Output the [X, Y] coordinate of the center of the cell containing the given text.  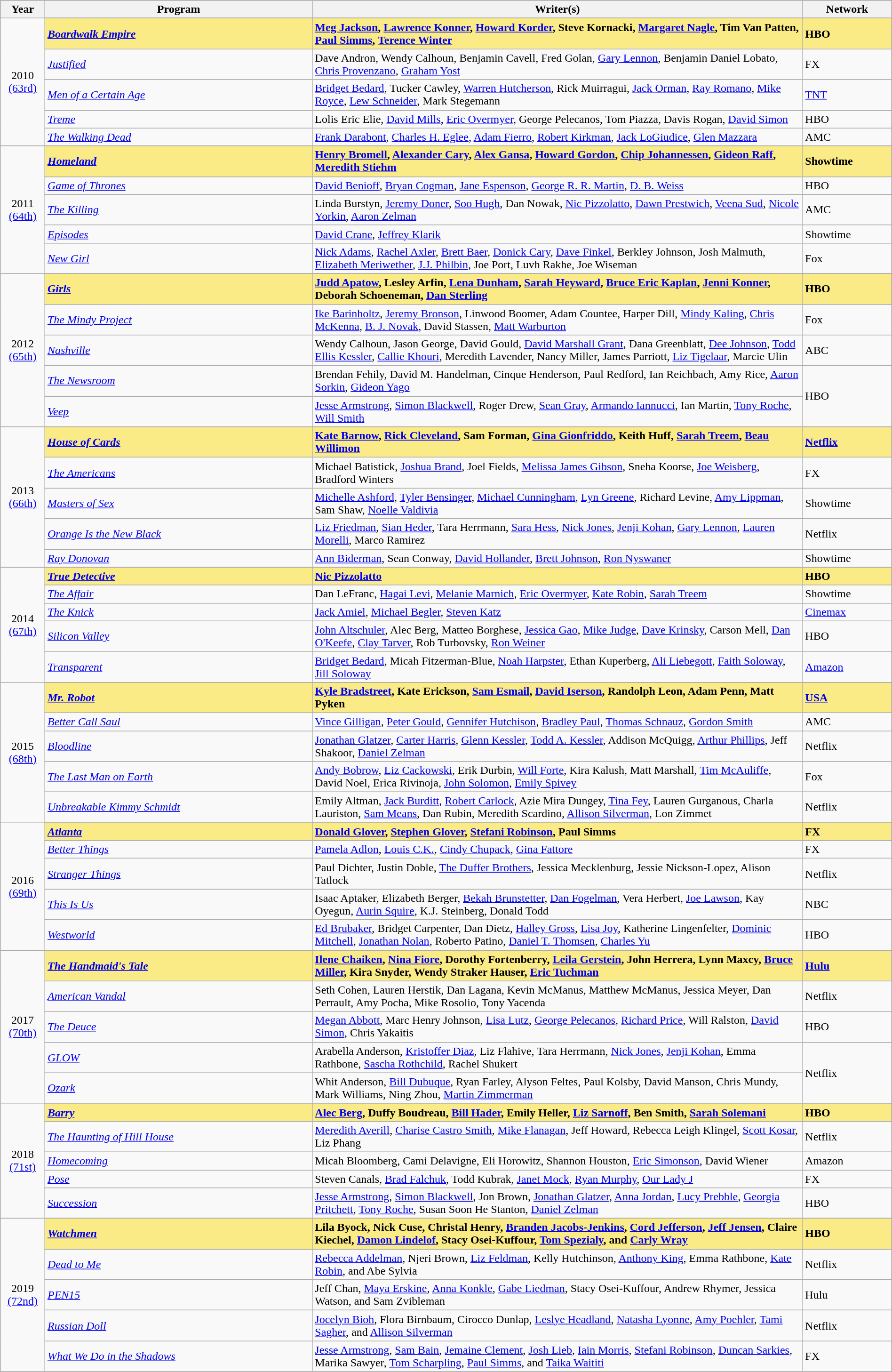
David Benioff, Bryan Cogman, Jane Espenson, George R. R. Martin, D. B. Weiss [557, 185]
The Mindy Project [178, 319]
Kate Barnow, Rick Cleveland, Sam Forman, Gina Gionfriddo, Keith Huff, Sarah Treem, Beau Willimon [557, 442]
Whit Anderson, Bill Dubuque, Ryan Farley, Alyson Feltes, Paul Kolsby, David Manson, Chris Mundy, Mark Williams, Ning Zhou, Martin Zimmerman [557, 1088]
Liz Friedman, Sian Heder, Tara Herrmann, Sara Hess, Nick Jones, Jenji Kohan, Gary Lennon, Lauren Morelli, Marco Ramirez [557, 534]
2016(69th) [23, 887]
Westworld [178, 935]
ABC [847, 350]
Vince Gilligan, Peter Gould, Gennifer Hutchison, Bradley Paul, Thomas Schnauz, Gordon Smith [557, 722]
Arabella Anderson, Kristoffer Diaz, Liz Flahive, Tara Herrmann, Nick Jones, Jenji Kohan, Emma Rathbone, Sascha Rothchild, Rachel Shukert [557, 1057]
Brendan Fehily, David M. Handelman, Cinque Henderson, Paul Redford, Ian Reichbach, Amy Rice, Aaron Sorkin, Gideon Yago [557, 381]
Pamela Adlon, Louis C.K., Cindy Chupack, Gina Fattore [557, 850]
Unbreakable Kimmy Schmidt [178, 808]
2015(68th) [23, 752]
2011(64th) [23, 210]
Succession [178, 1203]
2019(72nd) [23, 1295]
The Affair [178, 594]
Meg Jackson, Lawrence Konner, Howard Korder, Steve Kornacki, Margaret Nagle, Tim Van Patten, Paul Simms, Terence Winter [557, 34]
Frank Darabont, Charles H. Eglee, Adam Fierro, Robert Kirkman, Jack LoGiudice, Glen Mazzara [557, 137]
Dead to Me [178, 1264]
Year [23, 9]
Veep [178, 411]
Bloodline [178, 746]
Stranger Things [178, 874]
Transparent [178, 666]
Game of Thrones [178, 185]
Kyle Bradstreet, Kate Erickson, Sam Esmail, David Iserson, Randolph Leon, Adam Penn, Matt Pyken [557, 698]
Men of a Certain Age [178, 95]
Lolis Eric Elie, David Mills, Eric Overmyer, George Pelecanos, Tom Piazza, Davis Rogan, David Simon [557, 119]
Bridget Bedard, Micah Fitzerman-Blue, Noah Harpster, Ethan Kuperberg, Ali Liebegott, Faith Soloway, Jill Soloway [557, 666]
Treme [178, 119]
PEN15 [178, 1295]
John Altschuler, Alec Berg, Matteo Borghese, Jessica Gao, Mike Judge, Dave Krinsky, Carson Mell, Dan O'Keefe, Clay Tarver, Rob Turbovsky, Ron Weiner [557, 636]
2012(65th) [23, 350]
The Last Man on Earth [178, 777]
The Walking Dead [178, 137]
True Detective [178, 576]
Better Things [178, 850]
Bridget Bedard, Tucker Cawley, Warren Hutcherson, Rick Muirragui, Jack Orman, Ray Romano, Mike Royce, Lew Schneider, Mark Stegemann [557, 95]
The Knick [178, 612]
Russian Doll [178, 1325]
Cinemax [847, 612]
Linda Burstyn, Jeremy Doner, Soo Hugh, Dan Nowak, Nic Pizzolatto, Dawn Prestwich, Veena Sud, Nicole Yorkin, Aaron Zelman [557, 210]
Michael Batistick, Joshua Brand, Joel Fields, Melissa James Gibson, Sneha Koorse, Joe Weisberg, Bradford Winters [557, 473]
TNT [847, 95]
Watchmen [178, 1234]
NBC [847, 905]
American Vandal [178, 996]
Program [178, 9]
David Crane, Jeffrey Klarik [557, 234]
Paul Dichter, Justin Doble, The Duffer Brothers, Jessica Mecklenburg, Jessie Nickson-Lopez, Alison Tatlock [557, 874]
The Deuce [178, 1027]
Better Call Saul [178, 722]
GLOW [178, 1057]
Silicon Valley [178, 636]
Michelle Ashford, Tyler Bensinger, Michael Cunningham, Lyn Greene, Richard Levine, Amy Lippman, Sam Shaw, Noelle Valdivia [557, 504]
The Americans [178, 473]
Network [847, 9]
House of Cards [178, 442]
Jocelyn Bioh, Flora Birnbaum, Cirocco Dunlap, Leslye Headland, Natasha Lyonne, Amy Poehler, Tami Sagher, and Allison Silverman [557, 1325]
2010(63rd) [23, 82]
USA [847, 698]
Episodes [178, 234]
Alec Berg, Duffy Boudreau, Bill Hader, Emily Heller, Liz Sarnoff, Ben Smith, Sarah Solemani [557, 1112]
Meredith Averill, Charise Castro Smith, Mike Flanagan, Jeff Howard, Rebecca Leigh Klingel, Scott Kosar, Liz Phang [557, 1136]
Homecoming [178, 1161]
Dave Andron, Wendy Calhoun, Benjamin Cavell, Fred Golan, Gary Lennon, Benjamin Daniel Lobato, Chris Provenzano, Graham Yost [557, 64]
Nic Pizzolatto [557, 576]
Seth Cohen, Lauren Herstik, Dan Lagana, Kevin McManus, Matthew McManus, Jessica Meyer, Dan Perrault, Amy Pocha, Mike Rosolio, Tony Yacenda [557, 996]
2013(66th) [23, 497]
Nashville [178, 350]
Mr. Robot [178, 698]
Justified [178, 64]
The Haunting of Hill House [178, 1136]
Jack Amiel, Michael Begler, Steven Katz [557, 612]
The Handmaid's Tale [178, 966]
Donald Glover, Stephen Glover, Stefani Robinson, Paul Simms [557, 832]
Orange Is the New Black [178, 534]
Atlanta [178, 832]
Ike Barinholtz, Jeremy Bronson, Linwood Boomer, Adam Countee, Harper Dill, Mindy Kaling, Chris McKenna, B. J. Novak, David Stassen, Matt Warburton [557, 319]
Rebecca Addelman, Njeri Brown, Liz Feldman, Kelly Hutchinson, Anthony King, Emma Rathbone, Kate Robin, and Abe Sylvia [557, 1264]
Henry Bromell, Alexander Cary, Alex Gansa, Howard Gordon, Chip Johannessen, Gideon Raff, Meredith Stiehm [557, 161]
Steven Canals, Brad Falchuk, Todd Kubrak, Janet Mock, Ryan Murphy, Our Lady J [557, 1179]
What We Do in the Shadows [178, 1356]
The Newsroom [178, 381]
Barry [178, 1112]
New Girl [178, 258]
Jeff Chan, Maya Erskine, Anna Konkle, Gabe Liedman, Stacy Osei-Kuffour, Andrew Rhymer, Jessica Watson, and Sam Zvibleman [557, 1295]
Jonathan Glatzer, Carter Harris, Glenn Kessler, Todd A. Kessler, Addison McQuigg, Arthur Phillips, Jeff Shakoor, Daniel Zelman [557, 746]
Girls [178, 289]
2014(67th) [23, 625]
Jesse Armstrong, Simon Blackwell, Roger Drew, Sean Gray, Armando Iannucci, Ian Martin, Tony Roche, Will Smith [557, 411]
Masters of Sex [178, 504]
Dan LeFranc, Hagai Levi, Melanie Marnich, Eric Overmyer, Kate Robin, Sarah Treem [557, 594]
The Killing [178, 210]
Judd Apatow, Lesley Arfin, Lena Dunham, Sarah Heyward, Bruce Eric Kaplan, Jenni Konner, Deborah Schoeneman, Dan Sterling [557, 289]
Homeland [178, 161]
Ray Donovan [178, 558]
Micah Bloomberg, Cami Delavigne, Eli Horowitz, Shannon Houston, Eric Simonson, David Wiener [557, 1161]
Ann Biderman, Sean Conway, David Hollander, Brett Johnson, Ron Nyswaner [557, 558]
Ozark [178, 1088]
Writer(s) [557, 9]
Boardwalk Empire [178, 34]
2018(71st) [23, 1161]
Megan Abbott, Marc Henry Johnson, Lisa Lutz, George Pelecanos, Richard Price, Will Ralston, David Simon, Chris Yakaitis [557, 1027]
Isaac Aptaker, Elizabeth Berger, Bekah Brunstetter, Dan Fogelman, Vera Herbert, Joe Lawson, Kay Oyegun, Aurin Squire, K.J. Steinberg, Donald Todd [557, 905]
Pose [178, 1179]
This Is Us [178, 905]
2017(70th) [23, 1027]
